Determine the [X, Y] coordinate at the center of the cell enclosing the given text.  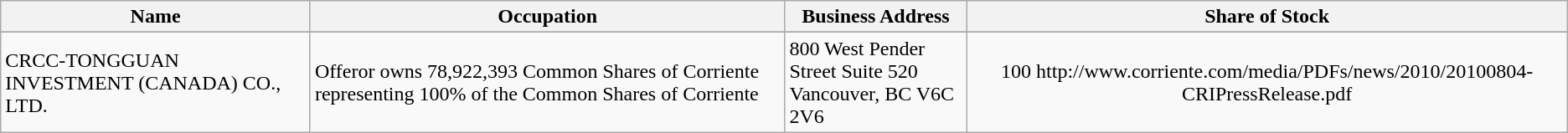
100 http://www.corriente.com/media/PDFs/news/2010/20100804-CRIPressRelease.pdf [1266, 82]
Share of Stock [1266, 17]
Occupation [548, 17]
800 West Pender Street Suite 520Vancouver, BC V6C 2V6 [876, 82]
Business Address [876, 17]
Offeror owns 78,922,393 Common Shares of Corriente representing 100% of the Common Shares of Corriente [548, 82]
CRCC-TONGGUAN INVESTMENT (CANADA) CO., LTD. [156, 82]
Name [156, 17]
